Identify which cell holds the provided text, then report its (x, y) central coordinate. 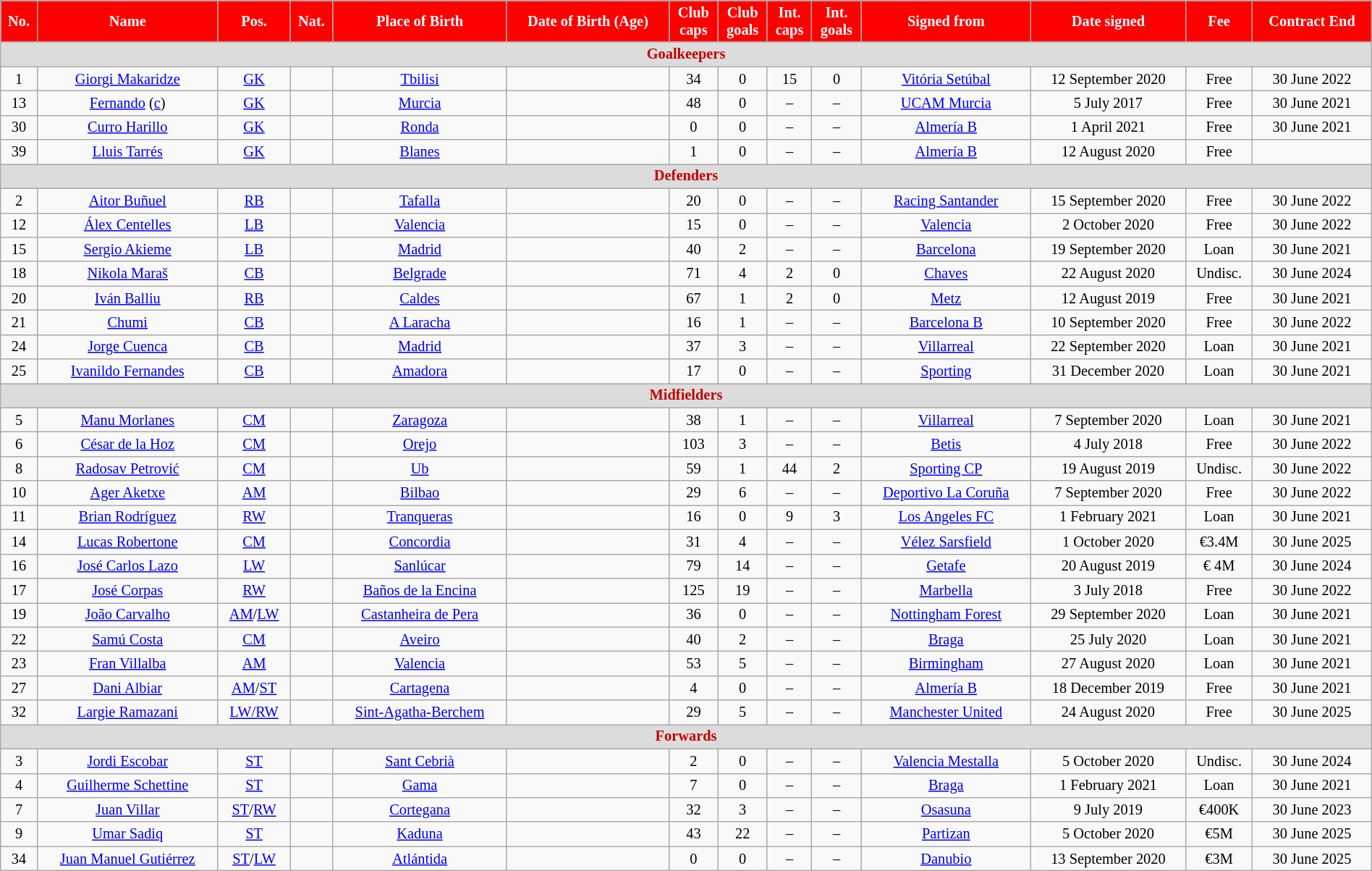
Int.caps (789, 21)
15 September 2020 (1108, 201)
Blanes (420, 152)
Gama (420, 786)
Nikola Maraš (127, 274)
Chaves (946, 274)
31 December 2020 (1108, 371)
ST/LW (254, 859)
Sanlúcar (420, 566)
UCAM Murcia (946, 103)
Sergio Akieme (127, 249)
31 (693, 542)
Kaduna (420, 834)
Guilherme Schettine (127, 786)
Date of Birth (Age) (588, 21)
48 (693, 103)
5 July 2017 (1108, 103)
Clubcaps (693, 21)
11 (19, 517)
Ub (420, 468)
Defenders (686, 176)
12 August 2020 (1108, 152)
27 (19, 688)
Murcia (420, 103)
Álex Centelles (127, 225)
10 (19, 493)
67 (693, 298)
Tafalla (420, 201)
12 September 2020 (1108, 79)
Forwards (686, 736)
Manu Morlanes (127, 420)
30 (19, 127)
Racing Santander (946, 201)
Sint-Agatha-Berchem (420, 712)
Valencia Mestalla (946, 761)
Ronda (420, 127)
Pos. (254, 21)
44 (789, 468)
Barcelona (946, 249)
Amadora (420, 371)
Los Angeles FC (946, 517)
Deportivo La Coruña (946, 493)
Sporting CP (946, 468)
Nat. (311, 21)
Cortegana (420, 809)
59 (693, 468)
Vélez Sarsfield (946, 542)
Jorge Cuenca (127, 347)
Birmingham (946, 663)
Orejo (420, 444)
Danubio (946, 859)
Samú Costa (127, 639)
79 (693, 566)
25 July 2020 (1108, 639)
Name (127, 21)
ST/RW (254, 809)
1 April 2021 (1108, 127)
18 (19, 274)
9 July 2019 (1108, 809)
€3.4M (1219, 542)
Radosav Petrović (127, 468)
Clubgoals (742, 21)
21 (19, 322)
18 December 2019 (1108, 688)
Date signed (1108, 21)
A Laracha (420, 322)
103 (693, 444)
19 August 2019 (1108, 468)
24 (19, 347)
€3M (1219, 859)
12 (19, 225)
Chumi (127, 322)
Osasuna (946, 809)
1 October 2020 (1108, 542)
AM/ST (254, 688)
Signed from (946, 21)
€ 4M (1219, 566)
24 August 2020 (1108, 712)
38 (693, 420)
13 (19, 103)
8 (19, 468)
Tranqueras (420, 517)
€400K (1219, 809)
22 September 2020 (1108, 347)
25 (19, 371)
Vitória Setúbal (946, 79)
Fernando (c) (127, 103)
39 (19, 152)
22 August 2020 (1108, 274)
Contract End (1313, 21)
Marbella (946, 590)
19 September 2020 (1108, 249)
Nottingham Forest (946, 615)
4 July 2018 (1108, 444)
Manchester United (946, 712)
Ager Aketxe (127, 493)
Bilbao (420, 493)
Iván Balliu (127, 298)
Tbilisi (420, 79)
37 (693, 347)
13 September 2020 (1108, 859)
Midfielders (686, 395)
Curro Harillo (127, 127)
Jordi Escobar (127, 761)
Goalkeepers (686, 54)
José Carlos Lazo (127, 566)
Betis (946, 444)
125 (693, 590)
10 September 2020 (1108, 322)
20 August 2019 (1108, 566)
Lluis Tarrés (127, 152)
João Carvalho (127, 615)
2 October 2020 (1108, 225)
Fee (1219, 21)
43 (693, 834)
Baños de la Encina (420, 590)
Metz (946, 298)
Barcelona B (946, 322)
Largie Ramazani (127, 712)
Place of Birth (420, 21)
Giorgi Makaridze (127, 79)
Sant Cebrià (420, 761)
12 August 2019 (1108, 298)
Sporting (946, 371)
LW/RW (254, 712)
No. (19, 21)
3 July 2018 (1108, 590)
Aitor Buñuel (127, 201)
71 (693, 274)
Umar Sadiq (127, 834)
Partizan (946, 834)
Castanheira de Pera (420, 615)
Juan Villar (127, 809)
Lucas Robertone (127, 542)
Zaragoza (420, 420)
Ivanildo Fernandes (127, 371)
Cartagena (420, 688)
27 August 2020 (1108, 663)
36 (693, 615)
Belgrade (420, 274)
Juan Manuel Gutiérrez (127, 859)
José Corpas (127, 590)
LW (254, 566)
AM/LW (254, 615)
Caldes (420, 298)
Brian Rodríguez (127, 517)
Aveiro (420, 639)
53 (693, 663)
Atlántida (420, 859)
Getafe (946, 566)
Dani Albiar (127, 688)
Fran Villalba (127, 663)
César de la Hoz (127, 444)
Int.goals (837, 21)
Concordia (420, 542)
23 (19, 663)
€5M (1219, 834)
29 September 2020 (1108, 615)
30 June 2023 (1313, 809)
